Find where the given text appears and provide that cell's center as [x, y] coordinate. 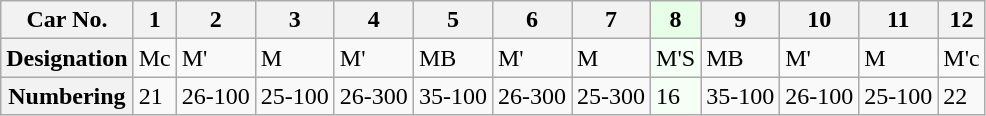
7 [612, 20]
Designation [67, 58]
2 [216, 20]
3 [294, 20]
25-300 [612, 96]
9 [740, 20]
5 [452, 20]
4 [374, 20]
M'c [962, 58]
M'S [676, 58]
22 [962, 96]
1 [154, 20]
11 [898, 20]
Car No. [67, 20]
Mc [154, 58]
Numbering [67, 96]
12 [962, 20]
16 [676, 96]
6 [532, 20]
21 [154, 96]
10 [820, 20]
8 [676, 20]
